Output the (x, y) coordinate of the center of the cell containing the given text.  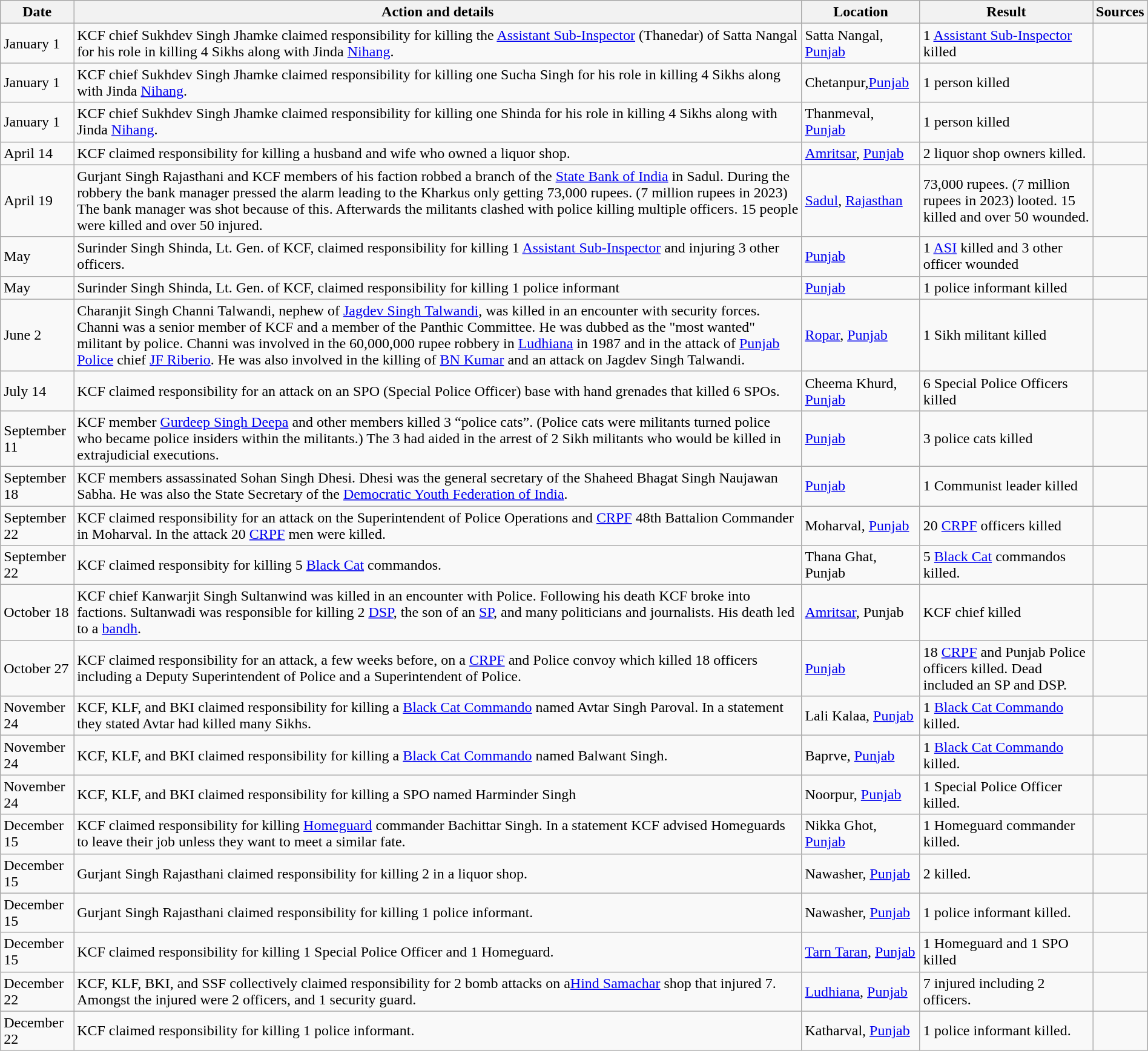
September 11 (38, 438)
July 14 (38, 391)
Surinder Singh Shinda, Lt. Gen. of KCF, claimed responsibility for killing 1 Assistant Sub-Inspector and injuring 3 other officers. (438, 257)
1 ASI killed and 3 other officer wounded (1006, 257)
Gurjant Singh Rajasthani claimed responsibility for killing 2 in a liquor shop. (438, 873)
KCF claimed responsibility for an attack on an SPO (Special Police Officer) base with hand grenades that killed 6 SPOs. (438, 391)
Nikka Ghot, Punjab (861, 834)
5 Black Cat commandos killed. (1006, 565)
KCF chief Sukhdev Singh Jhamke claimed responsibility for killing one Shinda for his role in killing 4 Sikhs along with Jinda Nihang. (438, 122)
1 Assistant Sub-Inspector killed (1006, 44)
Location (861, 12)
April 19 (38, 201)
October 27 (38, 668)
KCF chief Sukhdev Singh Jhamke claimed responsibility for killing one Sucha Singh for his role in killing 4 Sikhs along with Jinda Nihang. (438, 82)
73,000 rupees. (7 million rupees in 2023) looted. 15 killed and over 50 wounded. (1006, 201)
1 Homeguard commander killed. (1006, 834)
KCF claimed responsibility for killing a husband and wife who owned a liquor shop. (438, 153)
Lali Kalaa, Punjab (861, 716)
Satta Nangal, Punjab (861, 44)
Tarn Taran, Punjab (861, 952)
KCF, KLF, and BKI claimed responsibility for killing a SPO named Harminder Singh (438, 794)
Thanmeval, Punjab (861, 122)
KCF chief killed (1006, 613)
KCF claimed responsibility for killing 1 Special Police Officer and 1 Homeguard. (438, 952)
18 CRPF and Punjab Police officers killed. Dead included an SP and DSP. (1006, 668)
October 18 (38, 613)
Cheema Khurd, Punjab (861, 391)
1 Communist leader killed (1006, 486)
6 Special Police Officers killed (1006, 391)
2 killed. (1006, 873)
KCF, KLF, and BKI claimed responsibility for killing a Black Cat Commando named Balwant Singh. (438, 756)
KCF claimed responsibity for killing 5 Black Cat commandos. (438, 565)
1 Special Police Officer killed. (1006, 794)
Date (38, 12)
Gurjant Singh Rajasthani claimed responsibility for killing 1 police informant. (438, 913)
20 CRPF officers killed (1006, 525)
Result (1006, 12)
Katharval, Punjab (861, 1030)
April 14 (38, 153)
1 Homeguard and 1 SPO killed (1006, 952)
Noorpur, Punjab (861, 794)
Moharval, Punjab (861, 525)
Action and details (438, 12)
Chetanpur,Punjab (861, 82)
Surinder Singh Shinda, Lt. Gen. of KCF, claimed responsibility for killing 1 police informant (438, 288)
7 injured including 2 officers. (1006, 992)
KCF claimed responsibility for killing 1 police informant. (438, 1030)
Ludhiana, Punjab (861, 992)
2 liquor shop owners killed. (1006, 153)
Sources (1120, 12)
1 Sikh militant killed (1006, 335)
Baprve, Punjab (861, 756)
Ropar, Punjab (861, 335)
3 police cats killed (1006, 438)
September 18 (38, 486)
1 police informant killed (1006, 288)
Thana Ghat, Punjab (861, 565)
June 2 (38, 335)
Sadul, Rajasthan (861, 201)
